Pinpoint the cell where the given text exists, returning its [x, y] midpoint coordinate. 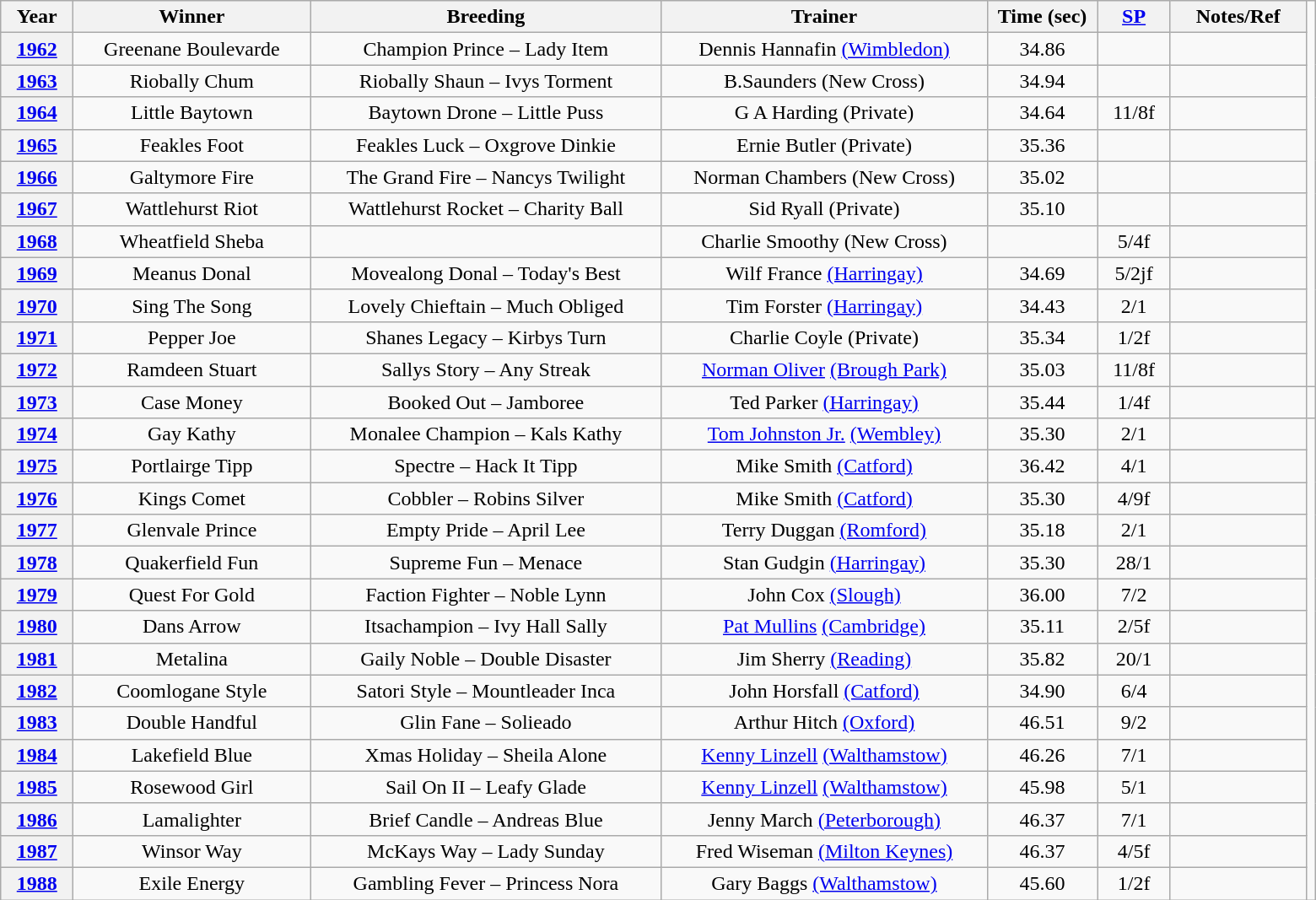
Galtymore Fire [192, 177]
Tom Johnston Jr. (Wembley) [824, 434]
Glenvale Prince [192, 531]
Ernie Butler (Private) [824, 145]
1972 [37, 369]
1/4f [1134, 402]
1977 [37, 531]
Double Handful [192, 723]
Faction Fighter – Noble Lynn [486, 595]
7/2 [1134, 595]
Sing The Song [192, 305]
Sid Ryall (Private) [824, 209]
1983 [37, 723]
Metalina [192, 659]
34.64 [1043, 113]
Gary Baggs (Walthamstow) [824, 883]
1970 [37, 305]
Year [37, 17]
Spectre – Hack It Tipp [486, 466]
4/5f [1134, 851]
McKays Way – Lady Sunday [486, 851]
Feakles Foot [192, 145]
34.69 [1043, 273]
1986 [37, 819]
34.90 [1043, 691]
G A Harding (Private) [824, 113]
6/4 [1134, 691]
1987 [37, 851]
1975 [37, 466]
Sallys Story – Any Streak [486, 369]
Dennis Hannafin (Wimbledon) [824, 49]
Rosewood Girl [192, 787]
1966 [37, 177]
Glin Fane – Solieado [486, 723]
5/4f [1134, 241]
1971 [37, 337]
Riobally Chum [192, 81]
Empty Pride – April Lee [486, 531]
Charlie Smoothy (New Cross) [824, 241]
35.44 [1043, 402]
Itsachampion – Ivy Hall Sally [486, 627]
1967 [37, 209]
34.43 [1043, 305]
Gambling Fever – Princess Nora [486, 883]
9/2 [1134, 723]
Coomlogane Style [192, 691]
SP [1134, 17]
Xmas Holiday – Sheila Alone [486, 755]
Terry Duggan (Romford) [824, 531]
1988 [37, 883]
Time (sec) [1043, 17]
Movealong Donal – Today's Best [486, 273]
Tim Forster (Harringay) [824, 305]
Ted Parker (Harringay) [824, 402]
Sail On II – Leafy Glade [486, 787]
Champion Prince – Lady Item [486, 49]
35.34 [1043, 337]
46.26 [1043, 755]
1968 [37, 241]
John Horsfall (Catford) [824, 691]
28/1 [1134, 563]
Gaily Noble – Double Disaster [486, 659]
1980 [37, 627]
4/9f [1134, 499]
Norman Chambers (New Cross) [824, 177]
1984 [37, 755]
4/1 [1134, 466]
Wattlehurst Rocket – Charity Ball [486, 209]
Lamalighter [192, 819]
Kings Comet [192, 499]
Booked Out – Jamboree [486, 402]
Quest For Gold [192, 595]
Supreme Fun – Menace [486, 563]
1976 [37, 499]
Ramdeen Stuart [192, 369]
1962 [37, 49]
1979 [37, 595]
Wattlehurst Riot [192, 209]
Greenane Boulevarde [192, 49]
Brief Candle – Andreas Blue [486, 819]
Lakefield Blue [192, 755]
Winsor Way [192, 851]
Arthur Hitch (Oxford) [824, 723]
Feakles Luck – Oxgrove Dinkie [486, 145]
1969 [37, 273]
Norman Oliver (Brough Park) [824, 369]
35.18 [1043, 531]
Quakerfield Fun [192, 563]
Jim Sherry (Reading) [824, 659]
Jenny March (Peterborough) [824, 819]
Pat Mullins (Cambridge) [824, 627]
Case Money [192, 402]
Fred Wiseman (Milton Keynes) [824, 851]
1964 [37, 113]
35.03 [1043, 369]
Gay Kathy [192, 434]
Breeding [486, 17]
Cobbler – Robins Silver [486, 499]
45.98 [1043, 787]
34.94 [1043, 81]
Exile Energy [192, 883]
5/2jf [1134, 273]
35.82 [1043, 659]
Riobally Shaun – Ivys Torment [486, 81]
35.02 [1043, 177]
1973 [37, 402]
46.51 [1043, 723]
36.00 [1043, 595]
Dans Arrow [192, 627]
John Cox (Slough) [824, 595]
Wheatfield Sheba [192, 241]
Winner [192, 17]
1981 [37, 659]
5/1 [1134, 787]
45.60 [1043, 883]
1978 [37, 563]
B.Saunders (New Cross) [824, 81]
34.86 [1043, 49]
1982 [37, 691]
Baytown Drone – Little Puss [486, 113]
36.42 [1043, 466]
Shanes Legacy – Kirbys Turn [486, 337]
Monalee Champion – Kals Kathy [486, 434]
35.11 [1043, 627]
2/5f [1134, 627]
35.10 [1043, 209]
Wilf France (Harringay) [824, 273]
Trainer [824, 17]
1965 [37, 145]
1985 [37, 787]
Lovely Chieftain – Much Obliged [486, 305]
Stan Gudgin (Harringay) [824, 563]
20/1 [1134, 659]
Meanus Donal [192, 273]
1974 [37, 434]
Notes/Ref [1238, 17]
The Grand Fire – Nancys Twilight [486, 177]
1963 [37, 81]
Satori Style – Mountleader Inca [486, 691]
35.36 [1043, 145]
Charlie Coyle (Private) [824, 337]
Portlairge Tipp [192, 466]
Pepper Joe [192, 337]
Little Baytown [192, 113]
